Capture the cell that displays the provided text and extract its [x, y] central coordinate. 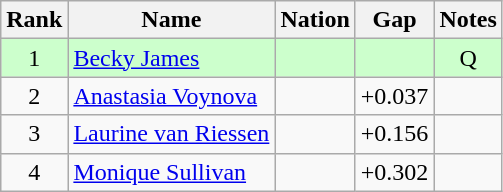
Q [468, 58]
Name [172, 20]
+0.037 [394, 96]
Monique Sullivan [172, 172]
Rank [34, 20]
3 [34, 134]
4 [34, 172]
Gap [394, 20]
2 [34, 96]
+0.302 [394, 172]
+0.156 [394, 134]
Becky James [172, 58]
1 [34, 58]
Notes [468, 20]
Anastasia Voynova [172, 96]
Nation [315, 20]
Laurine van Riessen [172, 134]
